Return the (X, Y) coordinate for the center point of the cell that contains the specified text.  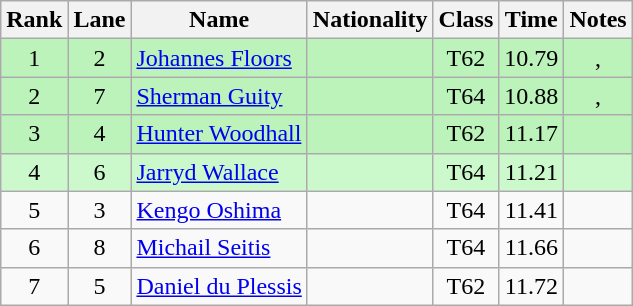
11.21 (532, 172)
11.72 (532, 286)
Nationality (370, 20)
11.17 (532, 134)
Rank (34, 20)
11.41 (532, 210)
Lane (100, 20)
Daniel du Plessis (219, 286)
Class (466, 20)
11.66 (532, 248)
8 (100, 248)
Notes (598, 20)
10.88 (532, 96)
1 (34, 58)
Kengo Oshima (219, 210)
10.79 (532, 58)
Michail Seitis (219, 248)
Time (532, 20)
Hunter Woodhall (219, 134)
Jarryd Wallace (219, 172)
Sherman Guity (219, 96)
Johannes Floors (219, 58)
Name (219, 20)
